For the text-containing cell, return its midpoint in [x, y] coordinate format. 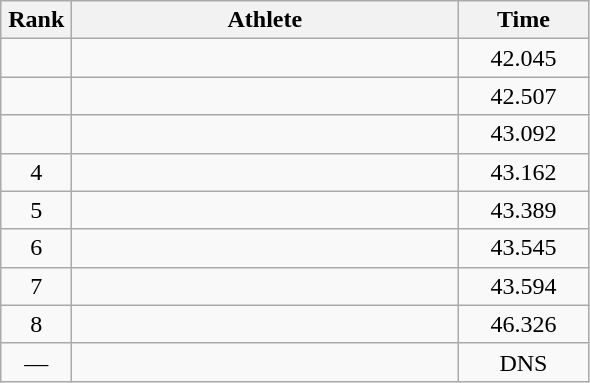
42.045 [524, 58]
Time [524, 20]
DNS [524, 362]
46.326 [524, 324]
4 [36, 172]
Rank [36, 20]
5 [36, 210]
Athlete [265, 20]
43.092 [524, 134]
43.594 [524, 286]
43.162 [524, 172]
8 [36, 324]
43.545 [524, 248]
— [36, 362]
43.389 [524, 210]
42.507 [524, 96]
7 [36, 286]
6 [36, 248]
